Provide the [X, Y] coordinate of the cell's center where the given text is located.  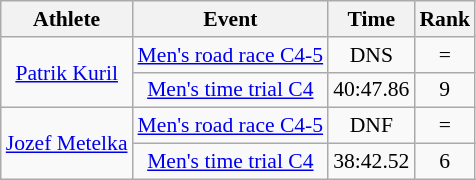
Time [371, 19]
6 [444, 162]
38:42.52 [371, 162]
Athlete [67, 19]
Patrik Kuril [67, 72]
Jozef Metelka [67, 144]
DNF [371, 126]
Rank [444, 19]
40:47.86 [371, 90]
9 [444, 90]
DNS [371, 55]
Event [231, 19]
